Return [x, y] of the center of cell containing provided text 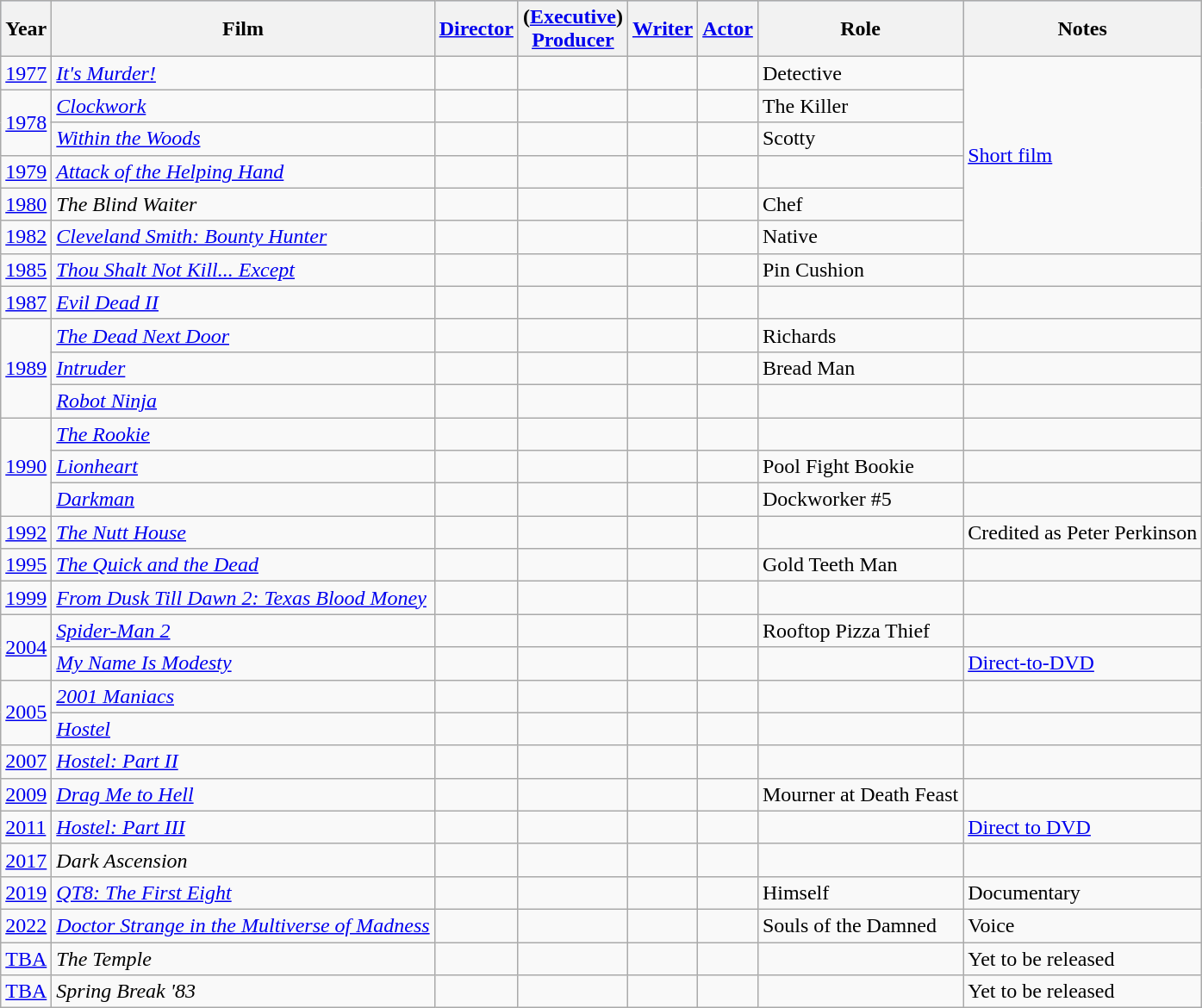
The Dead Next Door [243, 335]
2004 [26, 647]
Thou Shalt Not Kill... Except [243, 270]
Lionheart [243, 467]
The Blind Waiter [243, 204]
Direct-to-DVD [1082, 663]
Role [860, 29]
Spring Break '83 [243, 992]
Intruder [243, 368]
The Killer [860, 106]
1990 [26, 466]
2017 [26, 860]
Drag Me to Hell [243, 794]
Gold Teeth Man [860, 565]
2022 [26, 925]
From Dusk Till Dawn 2: Texas Blood Money [243, 598]
The Quick and the Dead [243, 565]
Documentary [1082, 893]
(Executive)Producer [572, 29]
2009 [26, 794]
Clockwork [243, 106]
Credited as Peter Perkinson [1082, 532]
Voice [1082, 925]
1982 [26, 237]
Year [26, 29]
Detective [860, 73]
2019 [26, 893]
Director [476, 29]
Attack of the Helping Hand [243, 171]
Actor [728, 29]
2007 [26, 762]
Mourner at Death Feast [860, 794]
1989 [26, 368]
Chef [860, 204]
Writer [662, 29]
2005 [26, 712]
Himself [860, 893]
Native [860, 237]
Darkman [243, 500]
1992 [26, 532]
1999 [26, 598]
The Rookie [243, 433]
Doctor Strange in the Multiverse of Madness [243, 925]
Dockworker #5 [860, 500]
Hostel [243, 729]
Pool Fight Bookie [860, 467]
1978 [26, 122]
Hostel: Part III [243, 827]
Spider-Man 2 [243, 631]
Notes [1082, 29]
Richards [860, 335]
1985 [26, 270]
1980 [26, 204]
Dark Ascension [243, 860]
The Nutt House [243, 532]
Within the Woods [243, 139]
1995 [26, 565]
1979 [26, 171]
Pin Cushion [860, 270]
Rooftop Pizza Thief [860, 631]
It's Murder! [243, 73]
2001 Maniacs [243, 696]
Scotty [860, 139]
1977 [26, 73]
Souls of the Damned [860, 925]
Evil Dead II [243, 302]
The Temple [243, 959]
1987 [26, 302]
Cleveland Smith: Bounty Hunter [243, 237]
Bread Man [860, 368]
Short film [1082, 155]
Film [243, 29]
Hostel: Part II [243, 762]
QT8: The First Eight [243, 893]
My Name Is Modesty [243, 663]
2011 [26, 827]
Robot Ninja [243, 401]
Direct to DVD [1082, 827]
